Determine the [x, y] coordinate at the center of the cell enclosing the given text.  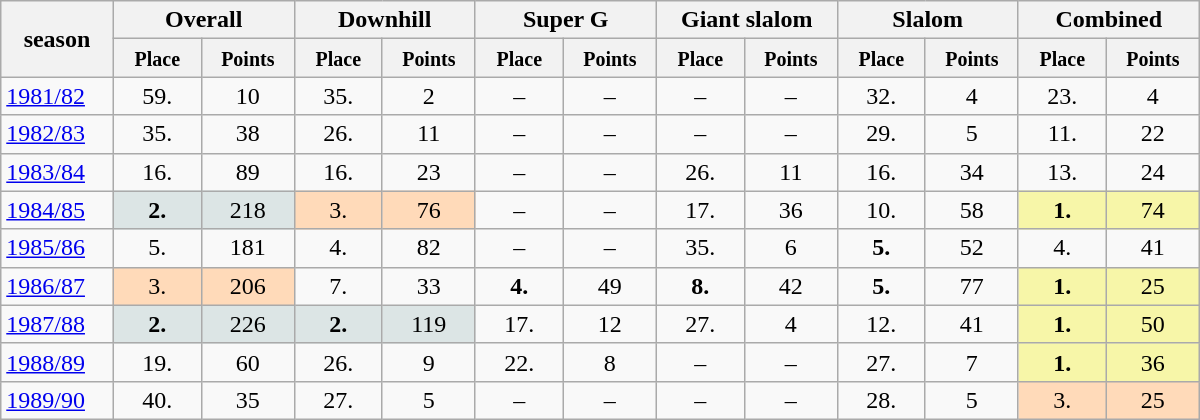
19. [157, 362]
34 [972, 172]
Super G [566, 20]
50 [1152, 324]
28. [881, 400]
Combined [1108, 20]
11. [1062, 134]
1987/88 [57, 324]
218 [248, 210]
7. [338, 286]
76 [428, 210]
Giant slalom [746, 20]
1988/89 [57, 362]
13. [1062, 172]
29. [881, 134]
22. [519, 362]
1989/90 [57, 400]
2 [428, 96]
35 [248, 400]
12. [881, 324]
season [57, 39]
6 [790, 248]
38 [248, 134]
42 [790, 286]
Slalom [928, 20]
7 [972, 362]
89 [248, 172]
1983/84 [57, 172]
1986/87 [57, 286]
Downhill [384, 20]
8 [610, 362]
59. [157, 96]
74 [1152, 210]
24 [1152, 172]
1984/85 [57, 210]
10. [881, 210]
82 [428, 248]
49 [610, 286]
8. [700, 286]
60 [248, 362]
23 [428, 172]
1985/86 [57, 248]
33 [428, 286]
23. [1062, 96]
119 [428, 324]
9 [428, 362]
1981/82 [57, 96]
58 [972, 210]
22 [1152, 134]
206 [248, 286]
Overall [204, 20]
32. [881, 96]
1982/83 [57, 134]
226 [248, 324]
40. [157, 400]
12 [610, 324]
52 [972, 248]
77 [972, 286]
181 [248, 248]
10 [248, 96]
